Provide the (X, Y) coordinate of the cell's center where the given text is located.  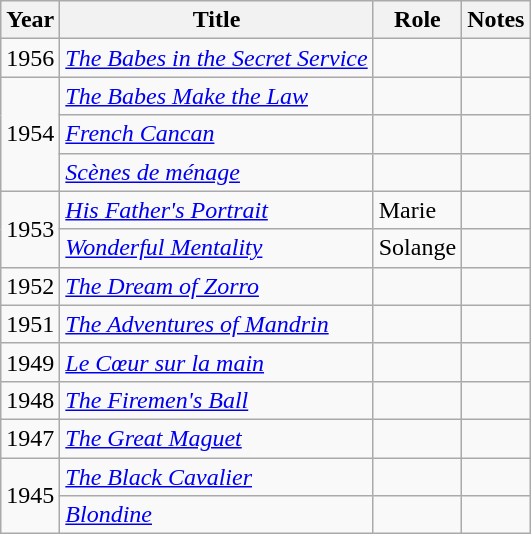
His Father's Portrait (216, 210)
1949 (30, 362)
1948 (30, 400)
The Babes in the Secret Service (216, 58)
Solange (417, 248)
The Babes Make the Law (216, 96)
Notes (496, 20)
Year (30, 20)
The Adventures of Mandrin (216, 324)
1953 (30, 229)
Le Cœur sur la main (216, 362)
Blondine (216, 515)
Role (417, 20)
The Black Cavalier (216, 477)
French Cancan (216, 134)
Scènes de ménage (216, 172)
The Great Maguet (216, 438)
Marie (417, 210)
1947 (30, 438)
1954 (30, 134)
Wonderful Mentality (216, 248)
1956 (30, 58)
1952 (30, 286)
Title (216, 20)
The Firemen's Ball (216, 400)
The Dream of Zorro (216, 286)
1945 (30, 496)
1951 (30, 324)
